Detect which cell encompasses the target text, then output its [X, Y] center coordinate. 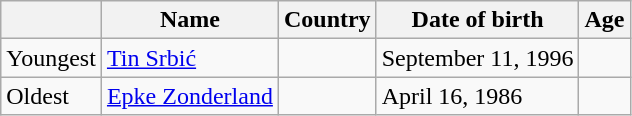
Age [604, 20]
Epke Zonderland [190, 96]
Date of birth [478, 20]
Name [190, 20]
Oldest [52, 96]
Youngest [52, 58]
April 16, 1986 [478, 96]
September 11, 1996 [478, 58]
Tin Srbić [190, 58]
Country [327, 20]
